Return the [x, y] coordinate for the center point of the cell that contains the specified text.  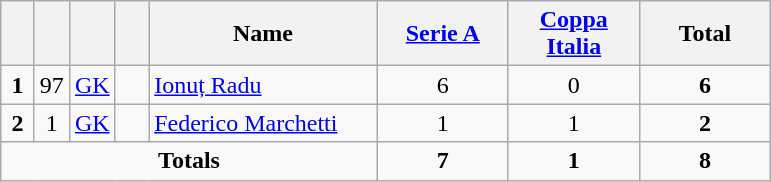
7 [442, 161]
Federico Marchetti [264, 123]
97 [52, 85]
Total [704, 34]
Ionuț Radu [264, 85]
Coppa Italia [574, 34]
Totals [189, 161]
Name [264, 34]
8 [704, 161]
Serie A [442, 34]
0 [574, 85]
